From the cell containing the given text, extract its center point as (X, Y) coordinate. 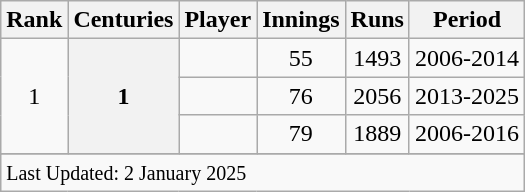
1493 (377, 58)
2056 (377, 96)
1889 (377, 134)
Period (466, 20)
Last Updated: 2 January 2025 (263, 172)
Centuries (124, 20)
55 (301, 58)
Runs (377, 20)
79 (301, 134)
2006-2016 (466, 134)
2013-2025 (466, 96)
Player (218, 20)
76 (301, 96)
2006-2014 (466, 58)
Rank (34, 20)
Innings (301, 20)
